For the text-containing cell, return its midpoint in (X, Y) coordinate format. 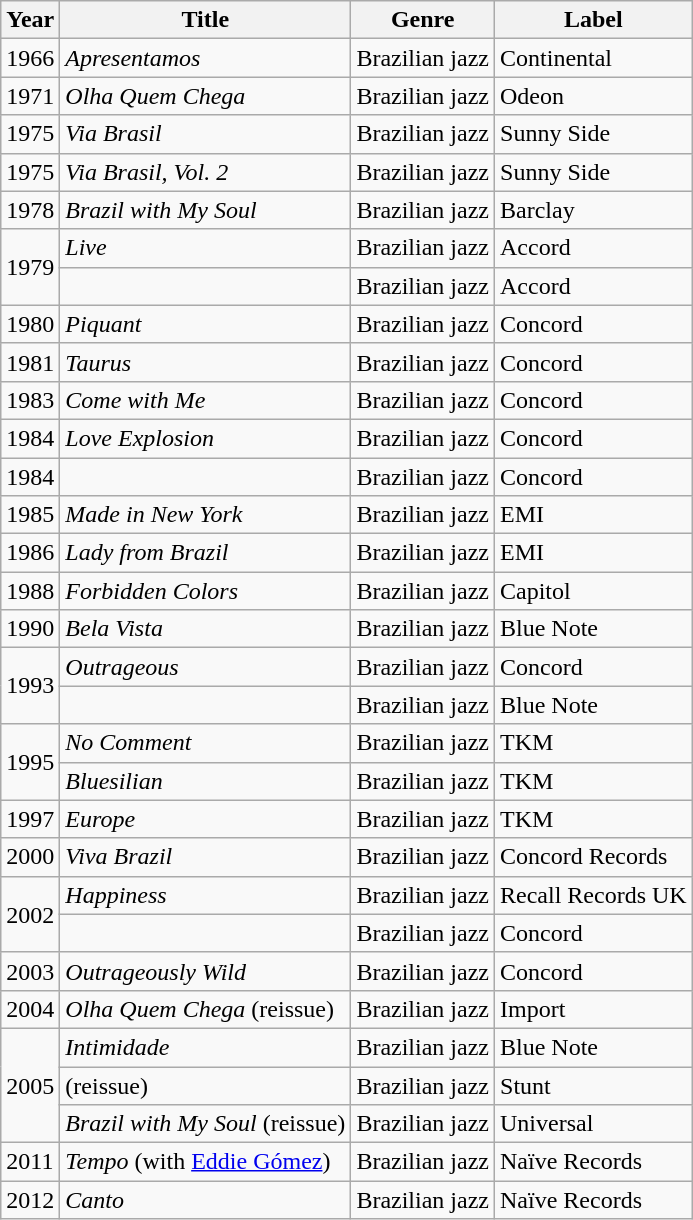
Intimidade (206, 1047)
Olha Quem Chega (reissue) (206, 1009)
Apresentamos (206, 58)
1986 (30, 553)
1997 (30, 819)
1985 (30, 515)
2012 (30, 1200)
1978 (30, 210)
Odeon (594, 96)
Lady from Brazil (206, 553)
Capitol (594, 591)
1980 (30, 324)
2005 (30, 1085)
1995 (30, 762)
Brazil with My Soul (206, 210)
Universal (594, 1124)
Piquant (206, 324)
2003 (30, 971)
Happiness (206, 895)
Label (594, 20)
Tempo (with Eddie Gómez) (206, 1162)
Bela Vista (206, 629)
Made in New York (206, 515)
Love Explosion (206, 438)
Come with Me (206, 400)
Import (594, 1009)
Genre (423, 20)
1988 (30, 591)
Bluesilian (206, 781)
Live (206, 248)
2011 (30, 1162)
Continental (594, 58)
1979 (30, 267)
Outrageous (206, 667)
2000 (30, 857)
Europe (206, 819)
2004 (30, 1009)
Via Brasil (206, 134)
1983 (30, 400)
No Comment (206, 743)
Concord Records (594, 857)
Olha Quem Chega (206, 96)
Via Brasil, Vol. 2 (206, 172)
2002 (30, 914)
1966 (30, 58)
(reissue) (206, 1085)
1971 (30, 96)
Year (30, 20)
Brazil with My Soul (reissue) (206, 1124)
Taurus (206, 362)
1981 (30, 362)
Stunt (594, 1085)
Outrageously Wild (206, 971)
Canto (206, 1200)
Forbidden Colors (206, 591)
Recall Records UK (594, 895)
Title (206, 20)
1993 (30, 686)
Barclay (594, 210)
1990 (30, 629)
Viva Brazil (206, 857)
